Capture the cell that displays the provided text and extract its (x, y) central coordinate. 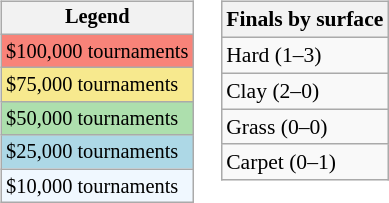
Carpet (0–1) (304, 162)
$100,000 tournaments (97, 51)
$75,000 tournaments (97, 85)
$10,000 tournaments (97, 186)
Legend (97, 18)
$50,000 tournaments (97, 119)
Finals by surface (304, 20)
Clay (2–0) (304, 91)
Hard (1–3) (304, 55)
Grass (0–0) (304, 127)
$25,000 tournaments (97, 152)
